Return [X, Y] of the center of cell containing provided text 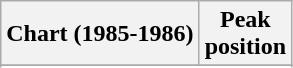
Peakposition [245, 34]
Chart (1985-1986) [100, 34]
